Determine the [x, y] coordinate at the center of the cell enclosing the given text.  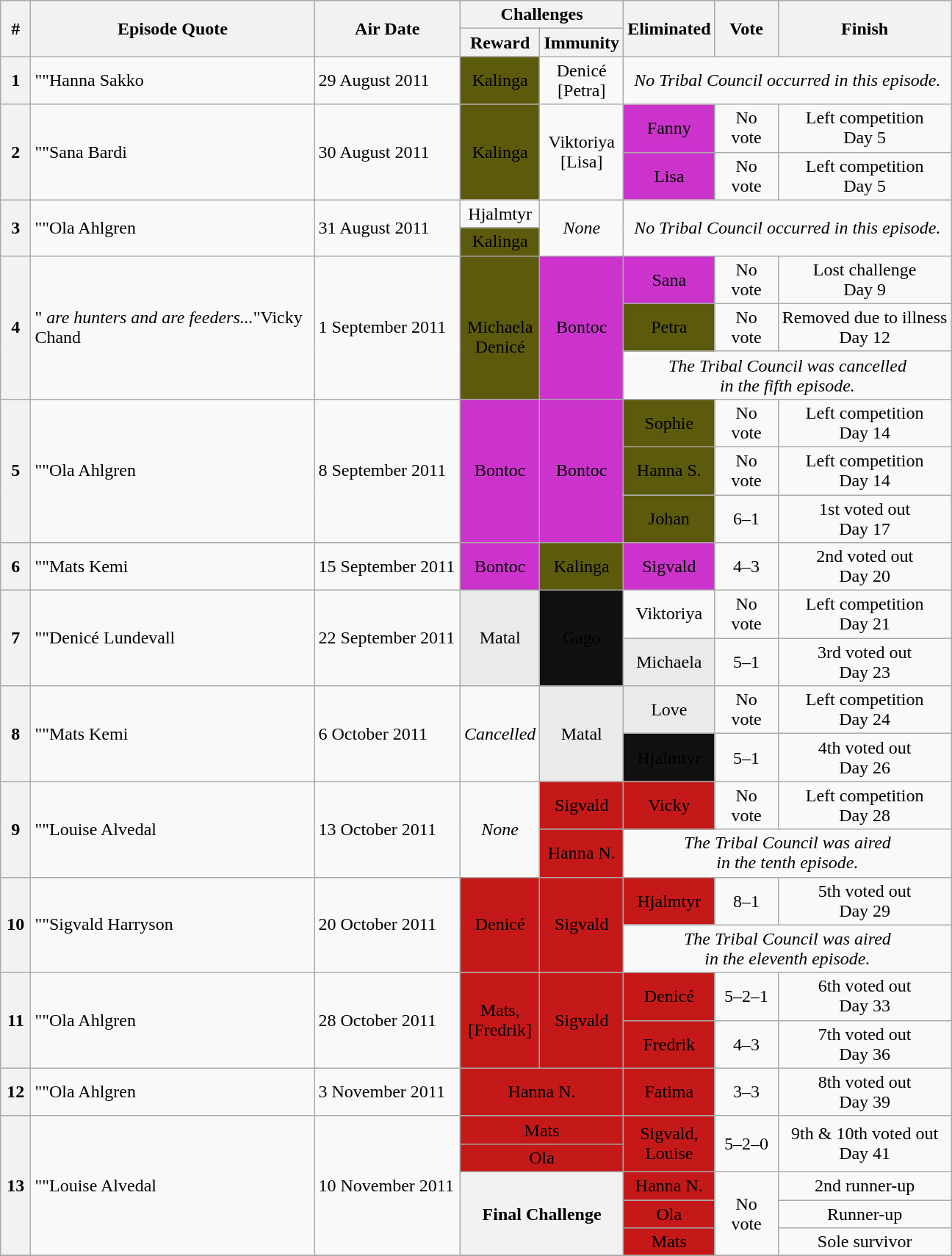
Denicé[Petra] [582, 81]
29 August 2011 [388, 81]
Left competitionDay 28 [865, 805]
Runner-up [865, 1214]
The Tribal Council was cancelledin the fifth episode. [787, 375]
The Tribal Council was airedin the eleventh episode. [787, 949]
6 October 2011 [388, 734]
Lost challengeDay 9 [865, 279]
3 November 2011 [388, 1091]
Sana [669, 279]
3–3 [746, 1091]
Sole survivor [865, 1242]
""Denicé Lundevall [173, 638]
8 [16, 734]
8th voted outDay 39 [865, 1091]
4th voted outDay 26 [865, 758]
Episode Quote [173, 29]
Michaela [669, 663]
5th voted outDay 29 [865, 901]
Eliminated [669, 29]
Air Date [388, 29]
1 [16, 81]
9 [16, 829]
""Hanna Sakko [173, 81]
13 October 2011 [388, 829]
Gago [582, 638]
" are hunters and are feeders..."Vicky Chand [173, 328]
Vicky [669, 805]
10 [16, 925]
Viktoriya [669, 614]
Fatima [669, 1091]
# [16, 29]
4 [16, 328]
7 [16, 638]
Lisa [669, 176]
6th voted outDay 33 [865, 996]
Mats,[Fredrik] [500, 1020]
20 October 2011 [388, 925]
5 [16, 470]
28 October 2011 [388, 1020]
Vote [746, 29]
Finish [865, 29]
The Tribal Council was airedin the tenth episode. [787, 853]
Sigvald,Louise [669, 1144]
Hanna S. [669, 470]
22 September 2011 [388, 638]
7th voted outDay 36 [865, 1044]
11 [16, 1020]
6–1 [746, 519]
8–1 [746, 901]
Immunity [582, 43]
Left competitionDay 24 [865, 710]
Reward [500, 43]
Cancelled [500, 734]
Love [669, 710]
3 [16, 228]
6 [16, 567]
MichaelaDenicé [500, 328]
31 August 2011 [388, 228]
15 September 2011 [388, 567]
Viktoriya[Lisa] [582, 152]
Left competitionDay 21 [865, 614]
2 [16, 152]
13 [16, 1185]
2nd voted outDay 20 [865, 567]
1 September 2011 [388, 328]
Fanny [669, 128]
""Sigvald Harryson [173, 925]
12 [16, 1091]
Sophie [669, 423]
10 November 2011 [388, 1185]
8 September 2011 [388, 470]
5–2–1 [746, 996]
1st voted outDay 17 [865, 519]
Final Challenge [542, 1213]
Removed due to illnessDay 12 [865, 328]
Challenges [542, 15]
Petra [669, 328]
Johan [669, 519]
2nd runner-up [865, 1185]
Fredrik [669, 1044]
3rd voted outDay 23 [865, 663]
""Sana Bardi [173, 152]
9th & 10th voted outDay 41 [865, 1144]
5–2–0 [746, 1144]
30 August 2011 [388, 152]
